From the cell containing the given text, extract its center point as [X, Y] coordinate. 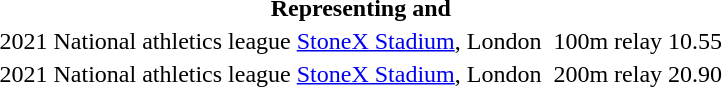
StoneX Stadium, London [419, 41]
National athletics league [172, 41]
100m relay [608, 41]
